Capture the cell that displays the provided text and extract its (X, Y) central coordinate. 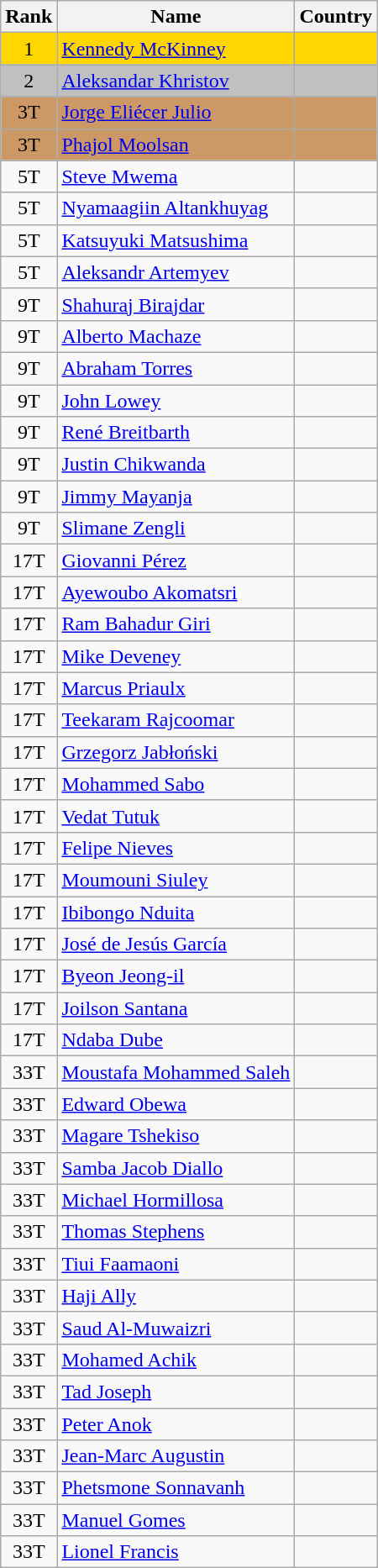
Byeon Jeong-il (176, 976)
Moustafa Mohammed Saleh (176, 1072)
Ndaba Dube (176, 1040)
Jimmy Mayanja (176, 497)
Ayewoubo Akomatsri (176, 592)
Ram Bahadur Giri (176, 624)
Justin Chikwanda (176, 465)
John Lowey (176, 401)
Thomas Stephens (176, 1232)
Kennedy McKinney (176, 49)
Manuel Gomes (176, 1520)
Rank (29, 17)
Moumouni Siuley (176, 880)
Giovanni Pérez (176, 560)
Grzegorz Jabłoński (176, 752)
Phajol Moolsan (176, 145)
Name (176, 17)
Mohammed Sabo (176, 784)
Jean-Marc Augustin (176, 1456)
Aleksandr Artemyev (176, 272)
Katsuyuki Matsushima (176, 240)
Aleksandar Khristov (176, 81)
Magare Tshekiso (176, 1136)
1 (29, 49)
Slimane Zengli (176, 529)
Saud Al-Muwaizri (176, 1328)
Country (336, 17)
José de Jesús García (176, 944)
Marcus Priaulx (176, 688)
Ibibongo Nduita (176, 912)
Mike Deveney (176, 656)
Jorge Eliécer Julio (176, 113)
Michael Hormillosa (176, 1200)
Nyamaagiin Altankhuyag (176, 208)
Edward Obewa (176, 1104)
Mohamed Achik (176, 1360)
Peter Anok (176, 1424)
Felipe Nieves (176, 848)
Alberto Machaze (176, 336)
René Breitbarth (176, 433)
Shahuraj Birajdar (176, 304)
Teekaram Rajcoomar (176, 720)
Samba Jacob Diallo (176, 1168)
Haji Ally (176, 1296)
2 (29, 81)
Abraham Torres (176, 368)
Steve Mwema (176, 176)
Vedat Tutuk (176, 816)
Tad Joseph (176, 1392)
Joilson Santana (176, 1008)
Tiui Faamaoni (176, 1264)
Lionel Francis (176, 1552)
Phetsmone Sonnavanh (176, 1488)
